Provide the (X, Y) coordinate of the cell's center where the given text is located.  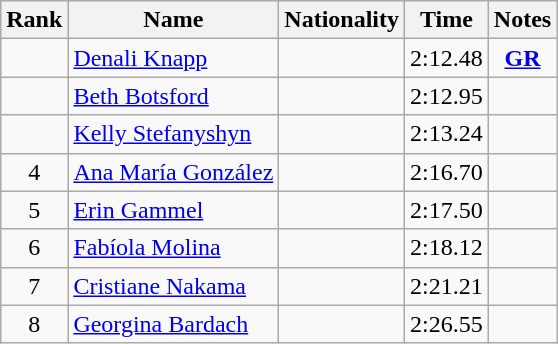
Beth Botsford (174, 96)
Notes (522, 20)
2:26.55 (447, 324)
8 (34, 324)
Fabíola Molina (174, 248)
Kelly Stefanyshyn (174, 134)
2:12.48 (447, 58)
2:12.95 (447, 96)
2:18.12 (447, 248)
2:17.50 (447, 210)
Time (447, 20)
Erin Gammel (174, 210)
5 (34, 210)
7 (34, 286)
Ana María González (174, 172)
2:21.21 (447, 286)
GR (522, 58)
2:13.24 (447, 134)
6 (34, 248)
2:16.70 (447, 172)
4 (34, 172)
Nationality (342, 20)
Georgina Bardach (174, 324)
Rank (34, 20)
Cristiane Nakama (174, 286)
Denali Knapp (174, 58)
Name (174, 20)
